Detect which cell encompasses the target text, then output its [X, Y] center coordinate. 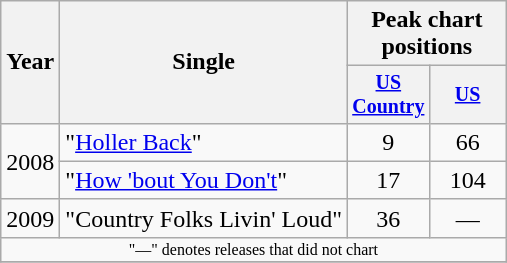
Year [30, 62]
— [468, 218]
"Holler Back" [204, 142]
104 [468, 180]
2008 [30, 161]
"—" denotes releases that did not chart [254, 249]
66 [468, 142]
"How 'bout You Don't" [204, 180]
17 [388, 180]
36 [388, 218]
Peak chartpositions [426, 34]
US [468, 94]
Single [204, 62]
"Country Folks Livin' Loud" [204, 218]
2009 [30, 218]
9 [388, 142]
US Country [388, 94]
